Return the [x, y] coordinate for the center point of the cell that contains the specified text.  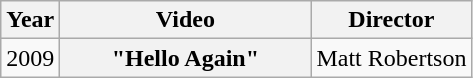
Video [186, 20]
Year [30, 20]
"Hello Again" [186, 58]
Director [392, 20]
2009 [30, 58]
Matt Robertson [392, 58]
